Return the [x, y] coordinate for the center point of the cell that contains the specified text.  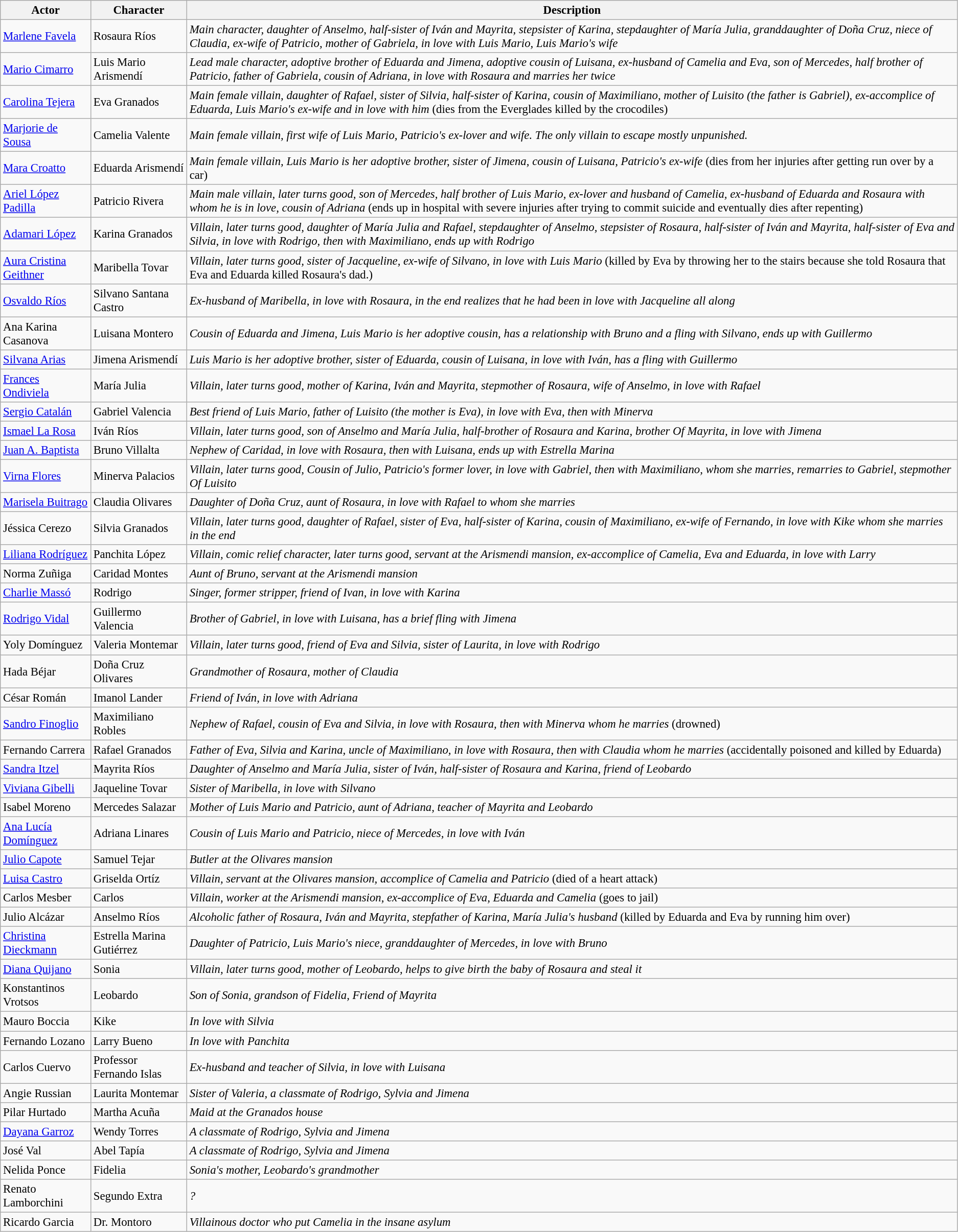
Daughter of Anselmo and María Julia, sister of Iván, half-sister of Rosaura and Karina, friend of Leobardo [572, 769]
Luis Mario is her adoptive brother, sister of Eduarda, cousin of Luisana, in love with Iván, has a fling with Guillermo [572, 359]
Sister of Maribella, in love with Silvano [572, 788]
Carlos [139, 898]
Jimena Arismendí [139, 359]
José Val [46, 1151]
Ana Karina Casanova [46, 333]
Silvano Santana Castro [139, 300]
Iván Ríos [139, 431]
Virna Flores [46, 476]
Character [139, 10]
Larry Bueno [139, 1041]
Karina Granados [139, 234]
Mauro Boccia [46, 1021]
Ariel López Padilla [46, 201]
Mario Cimarro [46, 69]
Luisana Montero [139, 333]
Nephew of Rafael, cousin of Eva and Silvia, in love with Rosaura, then with Minerva whom he marries (drowned) [572, 724]
Maximiliano Robles [139, 724]
Frances Ondiviela [46, 385]
Christina Dieckmann [46, 943]
Villain, worker at the Arismendi mansion, ex-accomplice of Eva, Eduarda and Camelia (goes to jail) [572, 898]
Villain, servant at the Olivares mansion, accomplice of Camelia and Patricio (died of a heart attack) [572, 879]
Martha Acuña [139, 1112]
Villain, later turns good, son of Anselmo and María Julia, half-brother of Rosaura and Karina, brother Of Mayrita, in love with Jimena [572, 431]
Laurita Montemar [139, 1093]
Sonia [139, 969]
Villainous doctor who put Camelia in the insane asylum [572, 1222]
Pilar Hurtado [46, 1112]
Sergio Catalán [46, 412]
Bruno Villalta [139, 450]
Carlos Mesber [46, 898]
Sonia's mother, Leobardo's grandmother [572, 1170]
Estrella Marina Gutiérrez [139, 943]
Dr. Montoro [139, 1222]
? [572, 1196]
Dayana Garroz [46, 1131]
Minerva Palacios [139, 476]
Diana Quijano [46, 969]
Villain, comic relief character, later turns good, servant at the Arismendi mansion, ex-accomplice of Camelia, Eva and Eduarda, in love with Larry [572, 554]
Valeria Montemar [139, 645]
Brother of Gabriel, in love with Luisana, has a brief fling with Jimena [572, 619]
Actor [46, 10]
Konstantinos Vrotsos [46, 995]
Eduarda Arismendí [139, 169]
Ana Lucía Domínguez [46, 833]
Aura Cristina Geithner [46, 268]
Luisa Castro [46, 879]
Liliana Rodríguez [46, 554]
Rafael Granados [139, 750]
Julio Capote [46, 859]
Mara Croatto [46, 169]
Juan A. Baptista [46, 450]
Rodrigo [139, 593]
Isabel Moreno [46, 807]
Rodrigo Vidal [46, 619]
Claudia Olivares [139, 502]
Daughter of Doña Cruz, aunt of Rosaura, in love with Rafael to whom she marries [572, 502]
Mercedes Salazar [139, 807]
Alcoholic father of Rosaura, Iván and Mayrita, stepfather of Karina, María Julia's husband (killed by Eduarda and Eva by running him over) [572, 917]
Carolina Tejera [46, 102]
Norma Zuñiga [46, 574]
Jaqueline Tovar [139, 788]
Sandro Finoglio [46, 724]
Samuel Tejar [139, 859]
Kike [139, 1021]
Imanol Lander [139, 698]
Professor Fernando Islas [139, 1067]
Leobardo [139, 995]
Cousin of Luis Mario and Patricio, niece of Mercedes, in love with Iván [572, 833]
In love with Panchita [572, 1041]
Cousin of Eduarda and Jimena, Luis Mario is her adoptive cousin, has a relationship with Bruno and a fling with Silvano, ends up with Guillermo [572, 333]
Yoly Domínguez [46, 645]
Villain, later turns good, mother of Leobardo, helps to give birth the baby of Rosaura and steal it [572, 969]
Jéssica Cerezo [46, 528]
Nelida Ponce [46, 1170]
Ricardo Garcia [46, 1222]
Singer, former stripper, friend of Ivan, in love with Karina [572, 593]
Fernando Lozano [46, 1041]
Villain, later turns good, friend of Eva and Silvia, sister of Laurita, in love with Rodrigo [572, 645]
Wendy Torres [139, 1131]
Sandra Itzel [46, 769]
Ex-husband and teacher of Silvia, in love with Luisana [572, 1067]
Gabriel Valencia [139, 412]
Angie Russian [46, 1093]
Julio Alcázar [46, 917]
Butler at the Olivares mansion [572, 859]
Main female villain, first wife of Luis Mario, Patricio's ex-lover and wife. The only villain to escape mostly unpunished. [572, 135]
Adriana Linares [139, 833]
Charlie Massó [46, 593]
Son of Sonia, grandson of Fidelia, Friend of Mayrita [572, 995]
Marisela Buitrago [46, 502]
Anselmo Ríos [139, 917]
Camelia Valente [139, 135]
Luis Mario Arismendí [139, 69]
Grandmother of Rosaura, mother of Claudia [572, 671]
Guillermo Valencia [139, 619]
Viviana Gibelli [46, 788]
Doña Cruz Olivares [139, 671]
Patricio Rivera [139, 201]
Osvaldo Ríos [46, 300]
Description [572, 10]
María Julia [139, 385]
Best friend of Luis Mario, father of Luisito (the mother is Eva), in love with Eva, then with Minerva [572, 412]
Griselda Ortíz [139, 879]
Carlos Cuervo [46, 1067]
Caridad Montes [139, 574]
Fidelia [139, 1170]
Mayrita Ríos [139, 769]
Silvia Granados [139, 528]
Panchita López [139, 554]
Daughter of Patricio, Luis Mario's niece, granddaughter of Mercedes, in love with Bruno [572, 943]
Marjorie de Sousa [46, 135]
Adamari López [46, 234]
Mother of Luis Mario and Patricio, aunt of Adriana, teacher of Mayrita and Leobardo [572, 807]
Ex-husband of Maribella, in love with Rosaura, in the end realizes that he had been in love with Jacqueline all along [572, 300]
Marlene Favela [46, 37]
Renato Lamborchini [46, 1196]
César Román [46, 698]
Nephew of Caridad, in love with Rosaura, then with Luisana, ends up with Estrella Marina [572, 450]
Maid at the Granados house [572, 1112]
In love with Silvia [572, 1021]
Maribella Tovar [139, 268]
Fernando Carrera [46, 750]
Friend of Iván, in love with Adriana [572, 698]
Ismael La Rosa [46, 431]
Villain, later turns good, mother of Karina, Iván and Mayrita, stepmother of Rosaura, wife of Anselmo, in love with Rafael [572, 385]
Sister of Valeria, a classmate of Rodrigo, Sylvia and Jimena [572, 1093]
Eva Granados [139, 102]
Abel Tapía [139, 1151]
Segundo Extra [139, 1196]
Aunt of Bruno, servant at the Arismendi mansion [572, 574]
Hada Béjar [46, 671]
Rosaura Ríos [139, 37]
Silvana Arias [46, 359]
